Provide the [X, Y] coordinate of the cell's center where the given text is located.  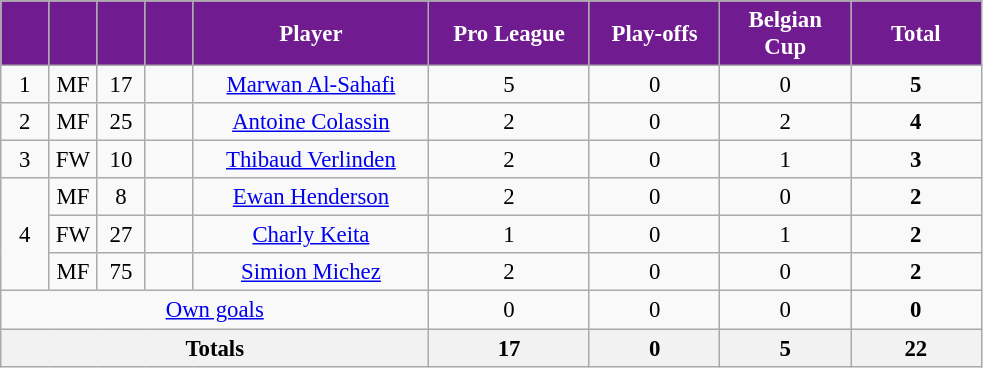
Pro League [510, 34]
8 [121, 197]
Marwan Al-Sahafi [311, 85]
Totals [215, 348]
Simion Michez [311, 273]
Total [916, 34]
Thibaud Verlinden [311, 160]
Ewan Henderson [311, 197]
Charly Keita [311, 235]
75 [121, 273]
10 [121, 160]
Play-offs [654, 34]
27 [121, 235]
Player [311, 34]
22 [916, 348]
Antoine Colassin [311, 122]
Belgian Cup [786, 34]
Own goals [215, 310]
25 [121, 122]
